Provide the (X, Y) coordinate of the cell's center where the given text is located.  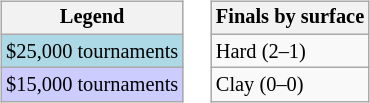
Hard (2–1) (290, 51)
$25,000 tournaments (92, 51)
Legend (92, 18)
Clay (0–0) (290, 85)
$15,000 tournaments (92, 85)
Finals by surface (290, 18)
